Return the (X, Y) coordinate for the center point of the cell that contains the specified text.  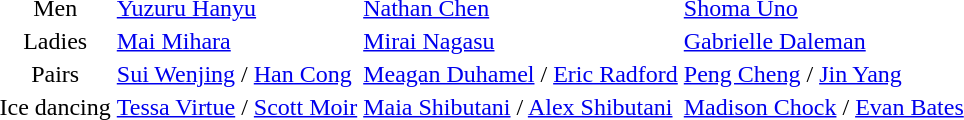
Mirai Nagasu (521, 41)
Meagan Duhamel / Eric Radford (521, 74)
Sui Wenjing / Han Cong (236, 74)
Mai Mihara (236, 41)
